Extract the [x, y] coordinate from the center of the cell holding the provided text.  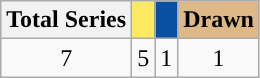
5 [144, 58]
7 [66, 58]
Total Series [66, 20]
Drawn [219, 20]
